From the cell containing the given text, extract its center point as [x, y] coordinate. 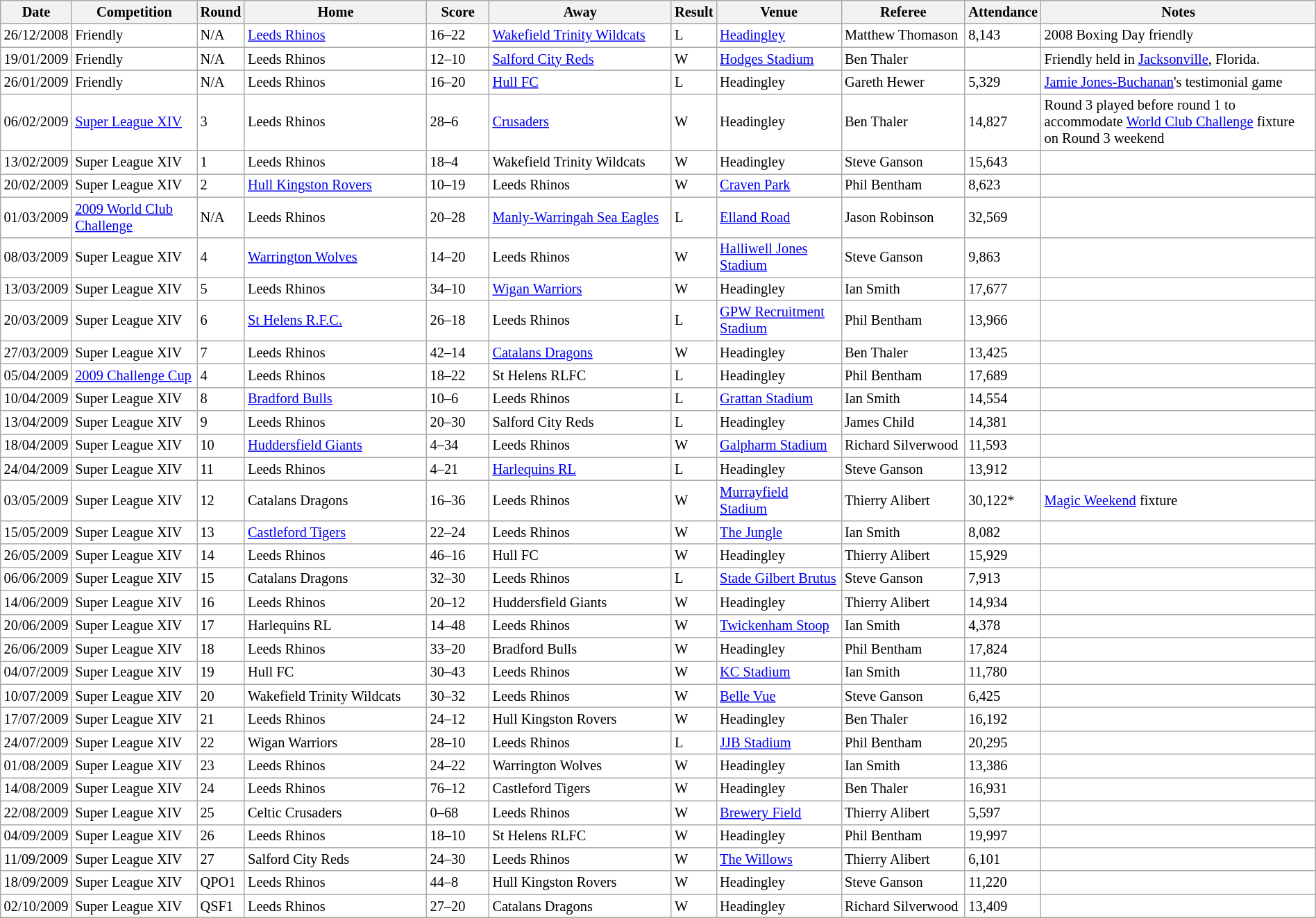
James Child [903, 423]
17,824 [1002, 649]
27 [221, 859]
26–18 [458, 321]
30,122* [1002, 500]
11,593 [1002, 445]
24–22 [458, 766]
04/09/2009 [36, 836]
19,997 [1002, 836]
Galpharm Stadium [779, 445]
Elland Road [779, 217]
1 [221, 162]
26/06/2009 [36, 649]
9 [221, 423]
24–12 [458, 719]
14,381 [1002, 423]
14–20 [458, 257]
27/03/2009 [36, 352]
6,101 [1002, 859]
24/07/2009 [36, 742]
08/03/2009 [36, 257]
14–48 [458, 626]
33–20 [458, 649]
13/03/2009 [36, 289]
4,378 [1002, 626]
St Helens R.F.C. [335, 321]
Score [458, 12]
23 [221, 766]
20 [221, 696]
01/08/2009 [36, 766]
10–6 [458, 399]
Referee [903, 12]
13/02/2009 [36, 162]
34–10 [458, 289]
01/03/2009 [36, 217]
QSF1 [221, 906]
11,780 [1002, 672]
Away [580, 12]
10–19 [458, 185]
03/05/2009 [36, 500]
16–36 [458, 500]
22–24 [458, 532]
16,931 [1002, 789]
GPW Recruitment Stadium [779, 321]
44–8 [458, 883]
12 [221, 500]
Halliwell Jones Stadium [779, 257]
8,082 [1002, 532]
46–16 [458, 556]
13,966 [1002, 321]
13/04/2009 [36, 423]
17 [221, 626]
Stade Gilbert Brutus [779, 579]
15 [221, 579]
7 [221, 352]
14 [221, 556]
The Jungle [779, 532]
Craven Park [779, 185]
11,220 [1002, 883]
13 [221, 532]
24 [221, 789]
4–21 [458, 469]
Brewery Field [779, 813]
4–34 [458, 445]
16,192 [1002, 719]
3 [221, 122]
10/04/2009 [36, 399]
QPO1 [221, 883]
16 [221, 602]
22 [221, 742]
02/10/2009 [36, 906]
32–30 [458, 579]
12–10 [458, 59]
26/01/2009 [36, 82]
05/04/2009 [36, 375]
Gareth Hewer [903, 82]
25 [221, 813]
Hodges Stadium [779, 59]
Manly-Warringah Sea Eagles [580, 217]
Crusaders [580, 122]
2009 World Club Challenge [134, 217]
18/09/2009 [36, 883]
Grattan Stadium [779, 399]
18/04/2009 [36, 445]
20–12 [458, 602]
5 [221, 289]
6,425 [1002, 696]
2 [221, 185]
10/07/2009 [36, 696]
27–20 [458, 906]
5,597 [1002, 813]
Attendance [1002, 12]
Jason Robinson [903, 217]
26/05/2009 [36, 556]
18 [221, 649]
9,863 [1002, 257]
2008 Boxing Day friendly [1179, 35]
2009 Challenge Cup [134, 375]
15,643 [1002, 162]
14/08/2009 [36, 789]
Home [335, 12]
11 [221, 469]
19/01/2009 [36, 59]
24–30 [458, 859]
42–14 [458, 352]
20–30 [458, 423]
06/02/2009 [36, 122]
15/05/2009 [36, 532]
13,425 [1002, 352]
20/02/2009 [36, 185]
20/03/2009 [36, 321]
6 [221, 321]
13,912 [1002, 469]
0–68 [458, 813]
20–28 [458, 217]
13,409 [1002, 906]
Result [694, 12]
Competition [134, 12]
The Willows [779, 859]
Murrayfield Stadium [779, 500]
20,295 [1002, 742]
7,913 [1002, 579]
10 [221, 445]
Celtic Crusaders [335, 813]
Magic Weekend fixture [1179, 500]
18–22 [458, 375]
Jamie Jones-Buchanan's testimonial game [1179, 82]
KC Stadium [779, 672]
19 [221, 672]
17,689 [1002, 375]
Venue [779, 12]
Matthew Thomason [903, 35]
8,143 [1002, 35]
32,569 [1002, 217]
13,386 [1002, 766]
5,329 [1002, 82]
22/08/2009 [36, 813]
76–12 [458, 789]
04/07/2009 [36, 672]
16–22 [458, 35]
18–10 [458, 836]
26 [221, 836]
Round 3 played before round 1 to accommodate World Club Challenge fixture on Round 3 weekend [1179, 122]
20/06/2009 [36, 626]
30–32 [458, 696]
17,677 [1002, 289]
11/09/2009 [36, 859]
30–43 [458, 672]
8 [221, 399]
Round [221, 12]
JJB Stadium [779, 742]
Friendly held in Jacksonville, Florida. [1179, 59]
Notes [1179, 12]
26/12/2008 [36, 35]
28–10 [458, 742]
14,934 [1002, 602]
14,554 [1002, 399]
14/06/2009 [36, 602]
06/06/2009 [36, 579]
14,827 [1002, 122]
8,623 [1002, 185]
17/07/2009 [36, 719]
18–4 [458, 162]
16–20 [458, 82]
Twickenham Stoop [779, 626]
Date [36, 12]
Belle Vue [779, 696]
24/04/2009 [36, 469]
15,929 [1002, 556]
28–6 [458, 122]
21 [221, 719]
